Extract the (X, Y) coordinate from the center of the cell holding the provided text.  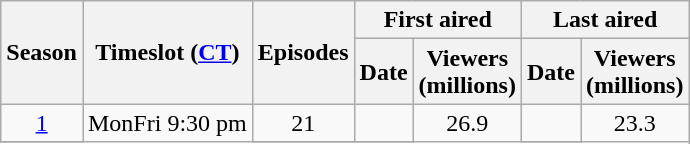
Timeslot (CT) (167, 52)
23.3 (634, 123)
First aired (438, 20)
26.9 (467, 123)
1 (42, 123)
MonFri 9:30 pm (167, 123)
Season (42, 52)
21 (303, 123)
Last aired (604, 20)
Episodes (303, 52)
